Determine the [X, Y] coordinate at the center of the cell enclosing the given text.  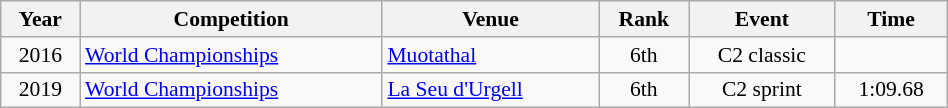
C2 sprint [762, 90]
Venue [490, 19]
Competition [231, 19]
Muotathal [490, 55]
1:09.68 [891, 90]
Event [762, 19]
Rank [644, 19]
2016 [40, 55]
C2 classic [762, 55]
Time [891, 19]
2019 [40, 90]
Year [40, 19]
La Seu d'Urgell [490, 90]
